Provide the [x, y] coordinate of the cell's center where the given text is located.  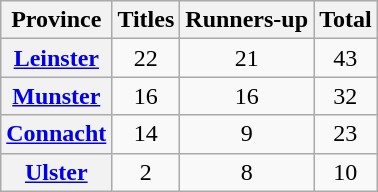
2 [146, 172]
32 [346, 96]
Ulster [56, 172]
Connacht [56, 134]
22 [146, 58]
10 [346, 172]
8 [247, 172]
21 [247, 58]
9 [247, 134]
Titles [146, 20]
43 [346, 58]
Runners-up [247, 20]
Total [346, 20]
Munster [56, 96]
Leinster [56, 58]
Province [56, 20]
23 [346, 134]
14 [146, 134]
